From the cell containing the given text, extract its center point as [x, y] coordinate. 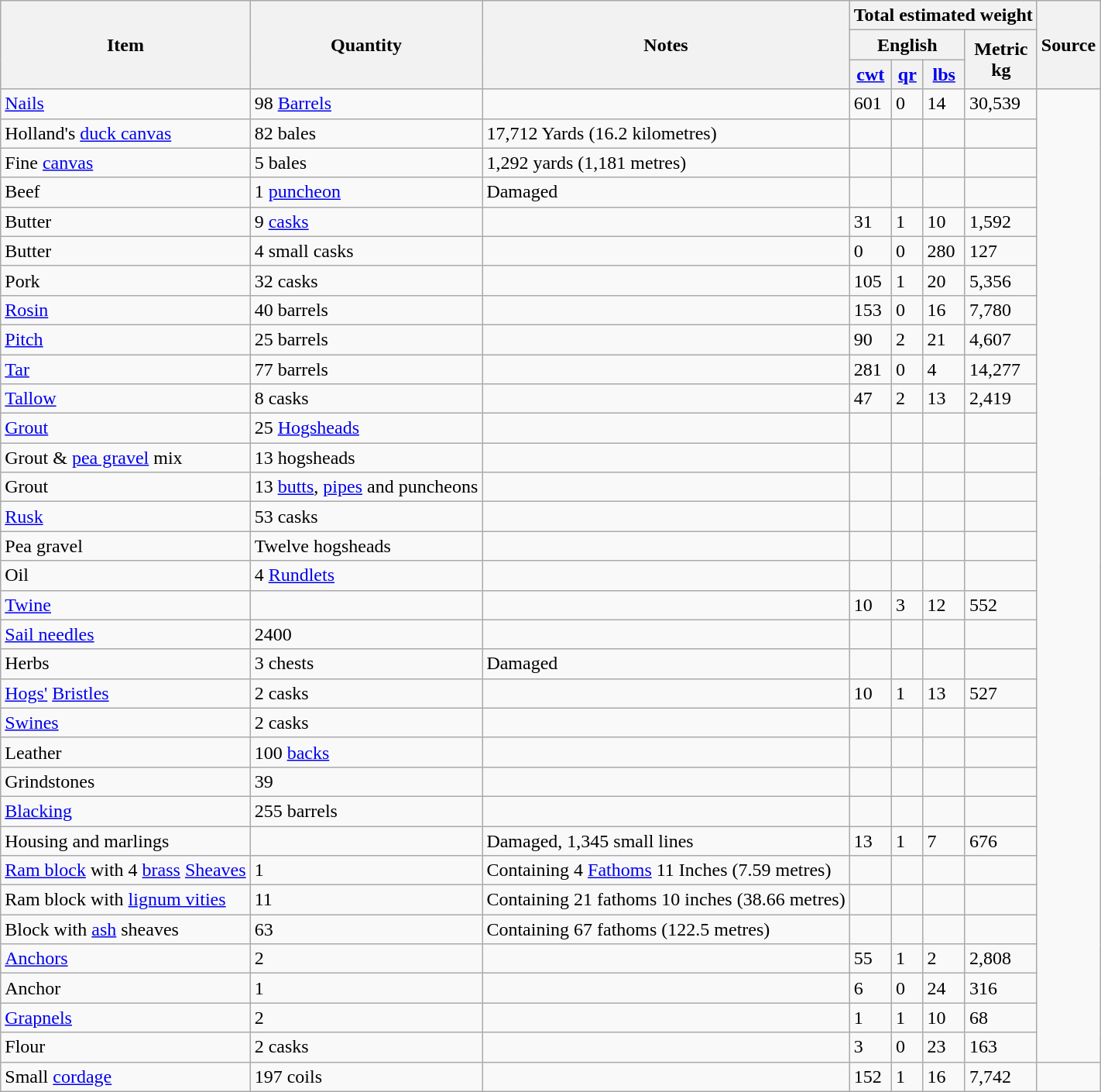
14,277 [1000, 369]
12 [944, 605]
39 [366, 781]
Nails [125, 104]
English [907, 45]
qr [907, 74]
47 [870, 399]
4,607 [1000, 339]
53 casks [366, 517]
90 [870, 339]
Anchor [125, 988]
Pitch [125, 339]
Hogs' Bristles [125, 693]
Leather [125, 752]
676 [1000, 840]
63 [366, 929]
24 [944, 988]
4 [944, 369]
Flour [125, 1047]
152 [870, 1077]
552 [1000, 605]
Anchors [125, 959]
55 [870, 959]
280 [944, 251]
13 hogsheads [366, 458]
Tar [125, 369]
Grindstones [125, 781]
Quantity [366, 45]
14 [944, 104]
13 butts, pipes and puncheons [366, 487]
127 [1000, 251]
40 barrels [366, 310]
Sail needles [125, 634]
17,712 Yards (16.2 kilometres) [666, 133]
153 [870, 310]
6 [870, 988]
527 [1000, 693]
Rusk [125, 517]
Source [1068, 45]
Grapnels [125, 1018]
5 bales [366, 163]
20 [944, 280]
Notes [666, 45]
Item [125, 45]
Fine canvas [125, 163]
9 casks [366, 221]
Pea gravel [125, 546]
77 barrels [366, 369]
Beef [125, 192]
98 Barrels [366, 104]
Ram block with lignum vities [125, 900]
4 small casks [366, 251]
281 [870, 369]
Tallow [125, 399]
7 [944, 840]
Twelve hogsheads [366, 546]
68 [1000, 1018]
1,592 [1000, 221]
23 [944, 1047]
Ram block with 4 brass Sheaves [125, 871]
21 [944, 339]
32 casks [366, 280]
25 barrels [366, 339]
Oil [125, 575]
Metrickg [1000, 60]
82 bales [366, 133]
7,780 [1000, 310]
Containing 4 Fathoms 11 Inches (7.59 metres) [666, 871]
601 [870, 104]
31 [870, 221]
Blacking [125, 811]
Twine [125, 605]
Containing 67 fathoms (122.5 metres) [666, 929]
163 [1000, 1047]
316 [1000, 988]
100 backs [366, 752]
2400 [366, 634]
1,292 yards (1,181 metres) [666, 163]
25 Hogsheads [366, 428]
Swines [125, 723]
7,742 [1000, 1077]
Total estimated weight [943, 15]
Grout & pea gravel mix [125, 458]
30,539 [1000, 104]
Damaged, 1,345 small lines [666, 840]
5,356 [1000, 280]
Pork [125, 280]
2,808 [1000, 959]
197 coils [366, 1077]
4 Rundlets [366, 575]
Holland's duck canvas [125, 133]
cwt [870, 74]
lbs [944, 74]
Block with ash sheaves [125, 929]
Housing and marlings [125, 840]
11 [366, 900]
2,419 [1000, 399]
255 barrels [366, 811]
Containing 21 fathoms 10 inches (38.66 metres) [666, 900]
Small cordage [125, 1077]
3 chests [366, 664]
8 casks [366, 399]
105 [870, 280]
1 puncheon [366, 192]
Herbs [125, 664]
Rosin [125, 310]
